Identify which cell holds the provided text, then report its (X, Y) central coordinate. 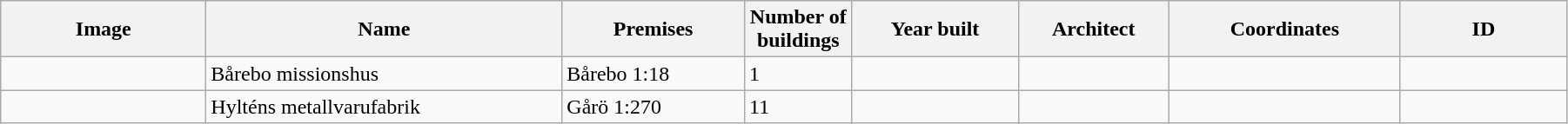
Name (385, 29)
11 (798, 107)
Premises (653, 29)
Image (104, 29)
Bårebo 1:18 (653, 74)
Architect (1093, 29)
Coordinates (1284, 29)
Number ofbuildings (798, 29)
ID (1483, 29)
1 (798, 74)
Gårö 1:270 (653, 107)
Bårebo missionshus (385, 74)
Hylténs metallvarufabrik (385, 107)
Year built (935, 29)
